Pinpoint the cell where the given text exists, returning its (X, Y) midpoint coordinate. 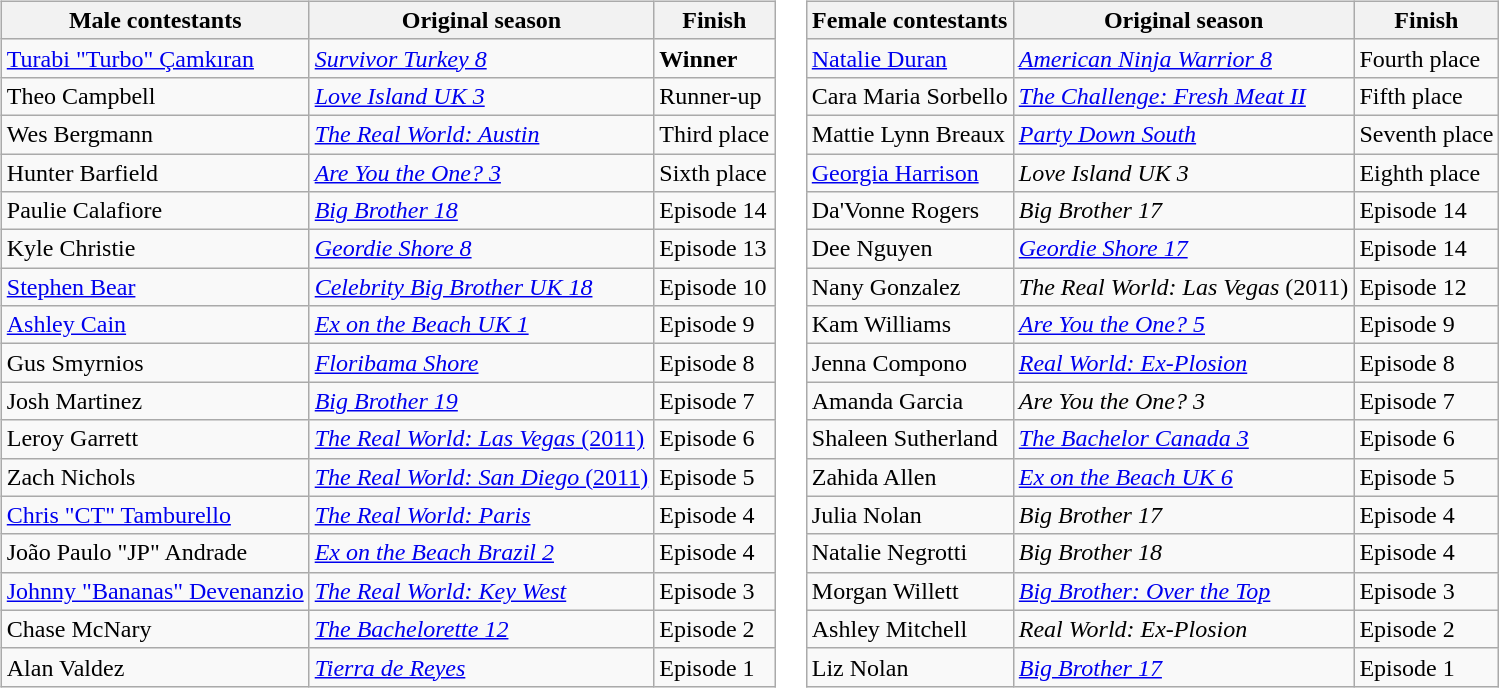
Celebrity Big Brother UK 18 (482, 287)
Geordie Shore 8 (482, 249)
Runner-up (714, 96)
Ex on the Beach UK 6 (1184, 477)
Dee Nguyen (910, 249)
Paulie Calafiore (155, 211)
Fourth place (1426, 58)
Episode 12 (1426, 287)
Da'Vonne Rogers (910, 211)
Big Brother 19 (482, 401)
Georgia Harrison (910, 173)
Survivor Turkey 8 (482, 58)
João Paulo "JP" Andrade (155, 553)
Kam Williams (910, 325)
Stephen Bear (155, 287)
Tierra de Reyes (482, 667)
The Challenge: Fresh Meat II (1184, 96)
Ex on the Beach UK 1 (482, 325)
Mattie Lynn Breaux (910, 134)
Episode 13 (714, 249)
Wes Bergmann (155, 134)
The Real World: Paris (482, 515)
Theo Campbell (155, 96)
Amanda Garcia (910, 401)
Are You the One? 5 (1184, 325)
Ex on the Beach Brazil 2 (482, 553)
Shaleen Sutherland (910, 439)
Natalie Negrotti (910, 553)
Floribama Shore (482, 363)
Sixth place (714, 173)
Eighth place (1426, 173)
Fifth place (1426, 96)
Hunter Barfield (155, 173)
Gus Smyrnios (155, 363)
Josh Martinez (155, 401)
Nany Gonzalez (910, 287)
Big Brother: Over the Top (1184, 591)
Episode 10 (714, 287)
Turabi "Turbo" Çamkıran (155, 58)
American Ninja Warrior 8 (1184, 58)
Cara Maria Sorbello (910, 96)
Ashley Mitchell (910, 629)
Morgan Willett (910, 591)
Chris "CT" Tamburello (155, 515)
Liz Nolan (910, 667)
Johnny "Bananas" Devenanzio (155, 591)
Male contestants (155, 20)
Third place (714, 134)
Natalie Duran (910, 58)
Julia Nolan (910, 515)
Chase McNary (155, 629)
Jenna Compono (910, 363)
The Real World: San Diego (2011) (482, 477)
Zach Nichols (155, 477)
Seventh place (1426, 134)
The Bachelorette 12 (482, 629)
Leroy Garrett (155, 439)
The Bachelor Canada 3 (1184, 439)
Ashley Cain (155, 325)
Zahida Allen (910, 477)
The Real World: Key West (482, 591)
Party Down South (1184, 134)
Kyle Christie (155, 249)
The Real World: Austin (482, 134)
Female contestants (910, 20)
Geordie Shore 17 (1184, 249)
Winner (714, 58)
Alan Valdez (155, 667)
